Search for the cell housing the specified text and yield its (X, Y) center coordinate. 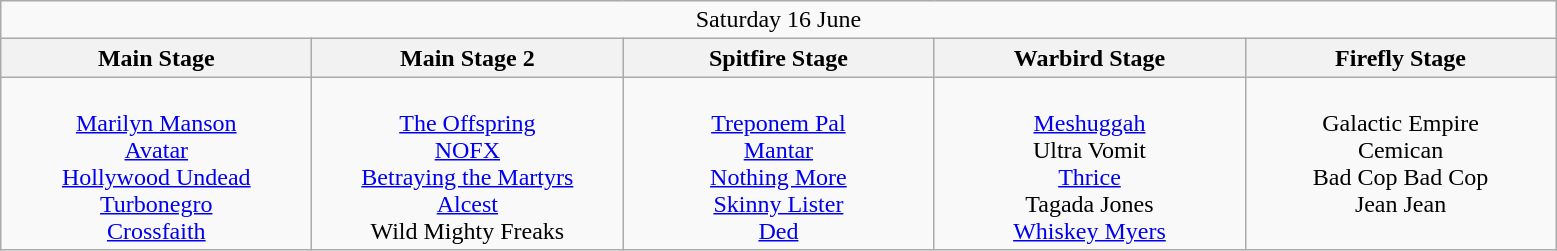
Meshuggah Ultra Vomit Thrice Tagada Jones Whiskey Myers (1090, 164)
Warbird Stage (1090, 58)
Spitfire Stage (778, 58)
Firefly Stage (1400, 58)
Main Stage 2 (468, 58)
Galactic Empire Cemican Bad Cop Bad Cop Jean Jean (1400, 164)
Saturday 16 June (778, 20)
Treponem Pal Mantar Nothing More Skinny Lister Ded (778, 164)
Marilyn Manson Avatar Hollywood Undead Turbonegro Crossfaith (156, 164)
The Offspring NOFX Betraying the Martyrs Alcest Wild Mighty Freaks (468, 164)
Main Stage (156, 58)
